Return [x, y] of the center of cell containing provided text 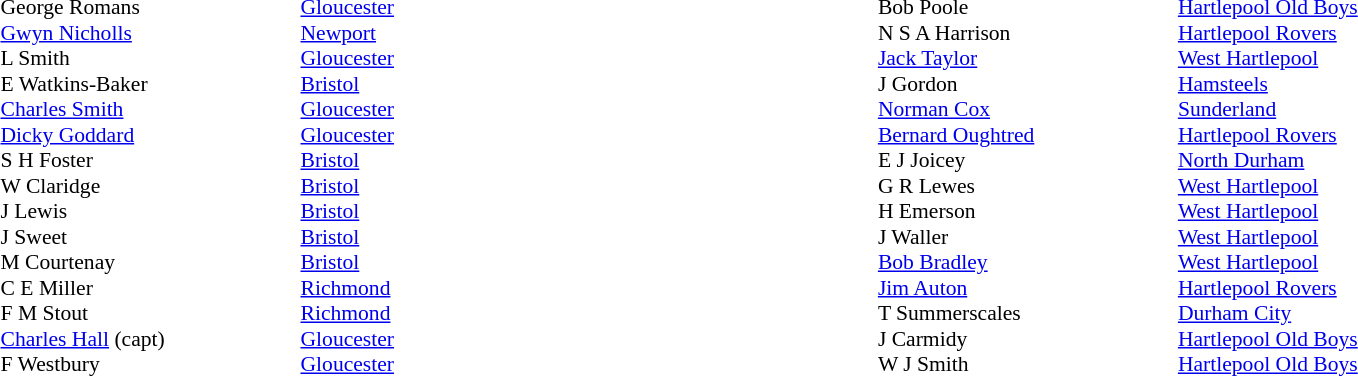
Hartlepool Old Boys [1268, 339]
G R Lewes [1028, 186]
Jack Taylor [1028, 59]
E Watkins-Baker [150, 84]
J Gordon [1028, 84]
Norman Cox [1028, 109]
North Durham [1268, 161]
Newport [347, 33]
Gwyn Nicholls [150, 33]
T Summerscales [1028, 313]
Jim Auton [1028, 288]
C E Miller [150, 288]
Bernard Oughtred [1028, 135]
Sunderland [1268, 109]
Dicky Goddard [150, 135]
J Sweet [150, 237]
Durham City [1268, 313]
J Carmidy [1028, 339]
L Smith [150, 59]
N S A Harrison [1028, 33]
Charles Hall (capt) [150, 339]
Hamsteels [1268, 84]
S H Foster [150, 161]
F M Stout [150, 313]
J Lewis [150, 211]
J Waller [1028, 237]
Charles Smith [150, 109]
H Emerson [1028, 211]
Bob Bradley [1028, 263]
M Courtenay [150, 263]
W Claridge [150, 186]
E J Joicey [1028, 161]
